From the cell containing the given text, extract its center point as (x, y) coordinate. 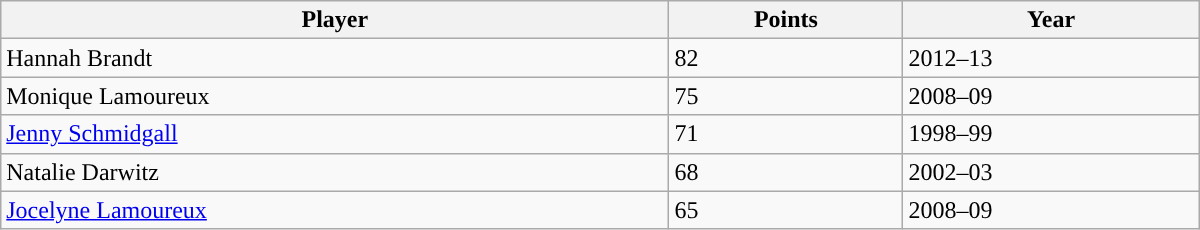
1998–99 (1051, 134)
2002–03 (1051, 172)
Player (335, 20)
Hannah Brandt (335, 58)
Year (1051, 20)
71 (786, 134)
Jenny Schmidgall (335, 134)
65 (786, 210)
75 (786, 96)
Natalie Darwitz (335, 172)
Jocelyne Lamoureux (335, 210)
2012–13 (1051, 58)
82 (786, 58)
Points (786, 20)
68 (786, 172)
Monique Lamoureux (335, 96)
